From the cell containing the given text, extract its center point as (x, y) coordinate. 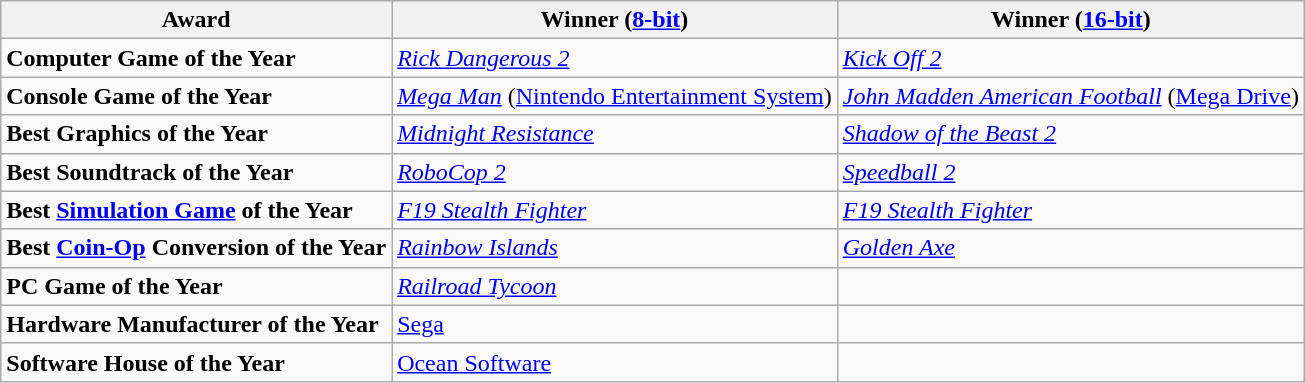
Best Coin-Op Conversion of the Year (196, 248)
Winner (16-bit) (1070, 20)
Best Graphics of the Year (196, 134)
Console Game of the Year (196, 96)
Rainbow Islands (615, 248)
Railroad Tycoon (615, 286)
Best Simulation Game of the Year (196, 210)
Kick Off 2 (1070, 58)
Hardware Manufacturer of the Year (196, 324)
Rick Dangerous 2 (615, 58)
RoboCop 2 (615, 172)
Winner (8-bit) (615, 20)
John Madden American Football (Mega Drive) (1070, 96)
Mega Man (Nintendo Entertainment System) (615, 96)
Computer Game of the Year (196, 58)
Golden Axe (1070, 248)
Best Soundtrack of the Year (196, 172)
Speedball 2 (1070, 172)
Software House of the Year (196, 362)
Award (196, 20)
Midnight Resistance (615, 134)
Shadow of the Beast 2 (1070, 134)
Sega (615, 324)
PC Game of the Year (196, 286)
Ocean Software (615, 362)
